Determine the [X, Y] coordinate at the center of the cell enclosing the given text.  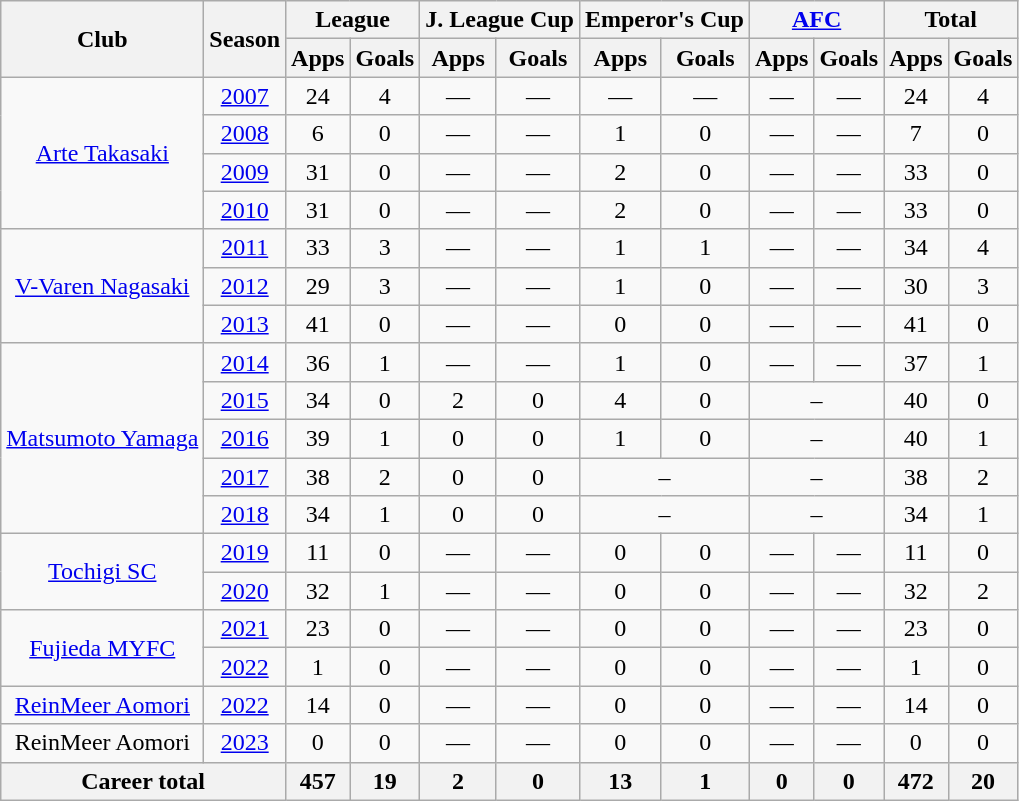
2013 [245, 324]
Fujieda MYFC [102, 648]
2014 [245, 362]
Season [245, 39]
29 [318, 286]
20 [983, 781]
36 [318, 362]
2009 [245, 172]
Matsumoto Yamaga [102, 438]
472 [916, 781]
2008 [245, 134]
2020 [245, 591]
Emperor's Cup [664, 20]
2016 [245, 438]
2021 [245, 629]
13 [620, 781]
19 [385, 781]
2007 [245, 96]
V-Varen Nagasaki [102, 286]
37 [916, 362]
30 [916, 286]
2017 [245, 477]
Career total [144, 781]
7 [916, 134]
2010 [245, 210]
Tochigi SC [102, 572]
457 [318, 781]
Arte Takasaki [102, 153]
2015 [245, 400]
2019 [245, 553]
Club [102, 39]
Total [951, 20]
2018 [245, 515]
League [353, 20]
6 [318, 134]
2023 [245, 743]
39 [318, 438]
2011 [245, 248]
AFC [816, 20]
J. League Cup [500, 20]
2012 [245, 286]
